Scan for the cell matching the given text and deliver its [x, y] coordinate at center. 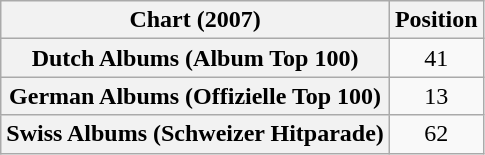
Position [436, 20]
German Albums (Offizielle Top 100) [196, 96]
Swiss Albums (Schweizer Hitparade) [196, 134]
13 [436, 96]
41 [436, 58]
Dutch Albums (Album Top 100) [196, 58]
Chart (2007) [196, 20]
62 [436, 134]
